Identify which cell holds the provided text, then report its [X, Y] central coordinate. 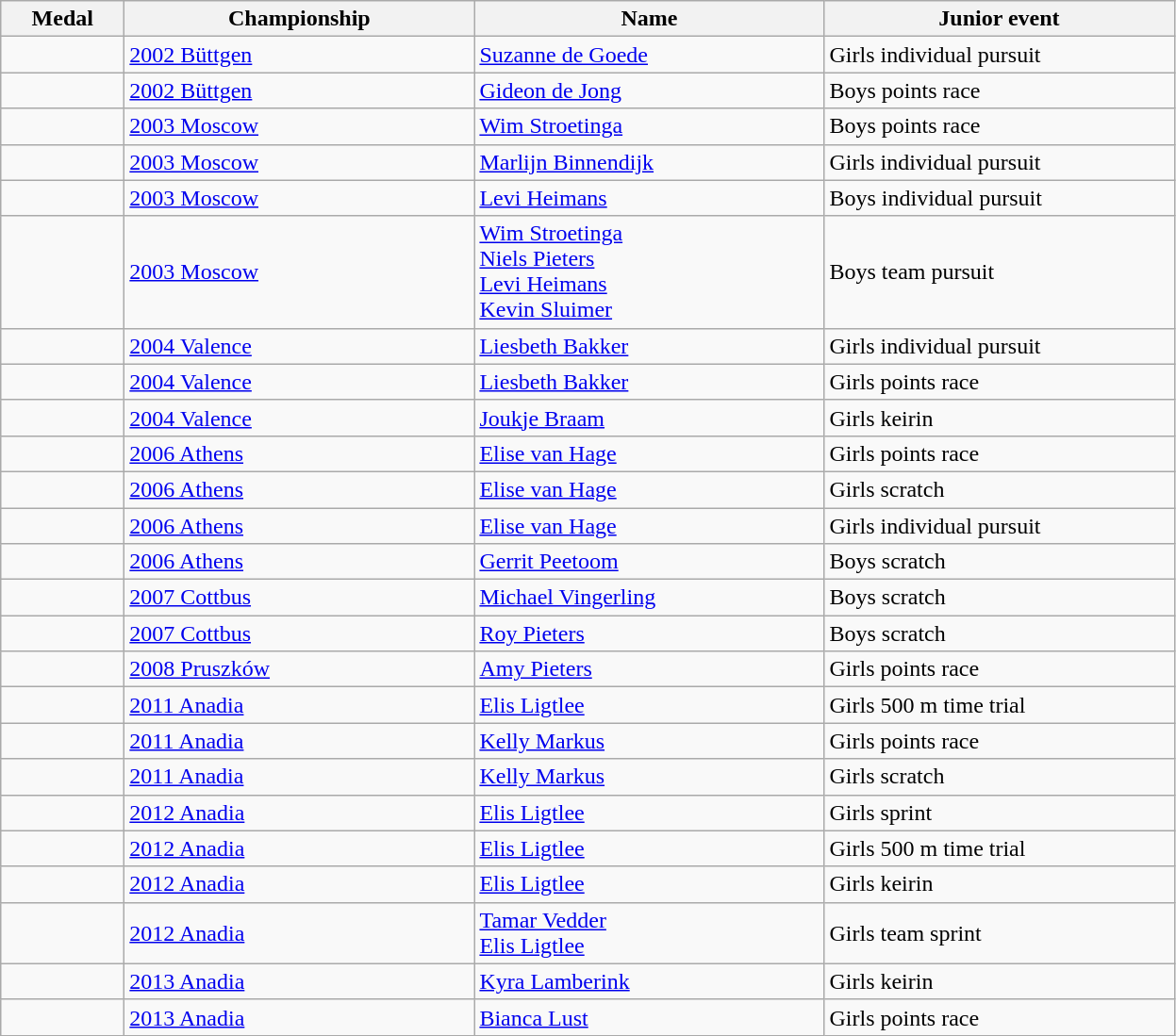
Amy Pieters [649, 669]
Michael Vingerling [649, 598]
2008 Pruszków [300, 669]
Bianca Lust [649, 1017]
Joukje Braam [649, 418]
Junior event [1000, 19]
Roy Pieters [649, 633]
Levi Heimans [649, 198]
Boys individual pursuit [1000, 198]
Boys team pursuit [1000, 271]
Suzanne de Goede [649, 55]
Marlijn Binnendijk [649, 162]
Championship [300, 19]
Girls sprint [1000, 813]
Gerrit Peetoom [649, 562]
Name [649, 19]
Wim Stroetinga [649, 126]
Wim StroetingaNiels PietersLevi HeimansKevin Sluimer [649, 271]
Gideon de Jong [649, 90]
Medal [62, 19]
Girls team sprint [1000, 933]
Kyra Lamberink [649, 981]
Tamar VedderElis Ligtlee [649, 933]
